Pinpoint the cell where the given text exists, returning its (x, y) midpoint coordinate. 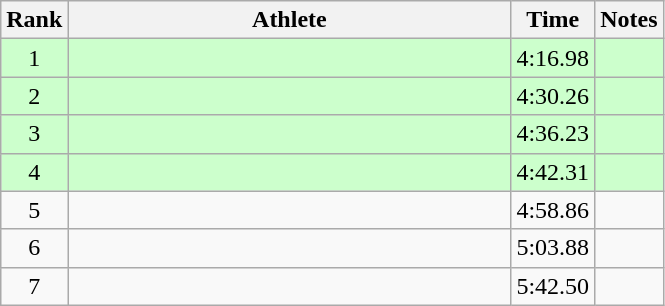
4:16.98 (553, 58)
4 (34, 172)
5 (34, 210)
7 (34, 286)
Athlete (290, 20)
5:03.88 (553, 248)
3 (34, 134)
5:42.50 (553, 286)
Notes (629, 20)
1 (34, 58)
Rank (34, 20)
4:42.31 (553, 172)
Time (553, 20)
4:36.23 (553, 134)
4:58.86 (553, 210)
4:30.26 (553, 96)
2 (34, 96)
6 (34, 248)
